From the cell containing the given text, extract its center point as (X, Y) coordinate. 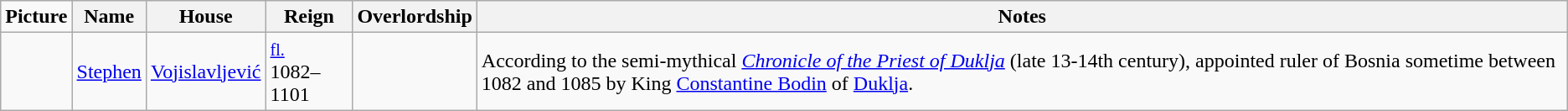
Picture (37, 17)
House (206, 17)
Stephen (109, 71)
Overlordship (415, 17)
fl. 1082–1101 (309, 71)
Vojislavljević (206, 71)
Name (109, 17)
Reign (309, 17)
Notes (1022, 17)
